Scan for the cell matching the given text and deliver its (X, Y) coordinate at center. 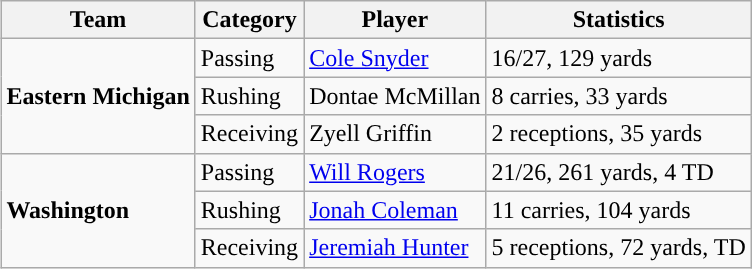
Jonah Coleman (395, 210)
Statistics (618, 20)
Zyell Griffin (395, 134)
Dontae McMillan (395, 96)
Jeremiah Hunter (395, 248)
16/27, 129 yards (618, 58)
Washington (98, 210)
Team (98, 20)
5 receptions, 72 yards, TD (618, 248)
Cole Snyder (395, 58)
Eastern Michigan (98, 96)
Will Rogers (395, 172)
Player (395, 20)
2 receptions, 35 yards (618, 134)
21/26, 261 yards, 4 TD (618, 172)
Category (249, 20)
8 carries, 33 yards (618, 96)
11 carries, 104 yards (618, 210)
